From the cell containing the given text, extract its center point as (X, Y) coordinate. 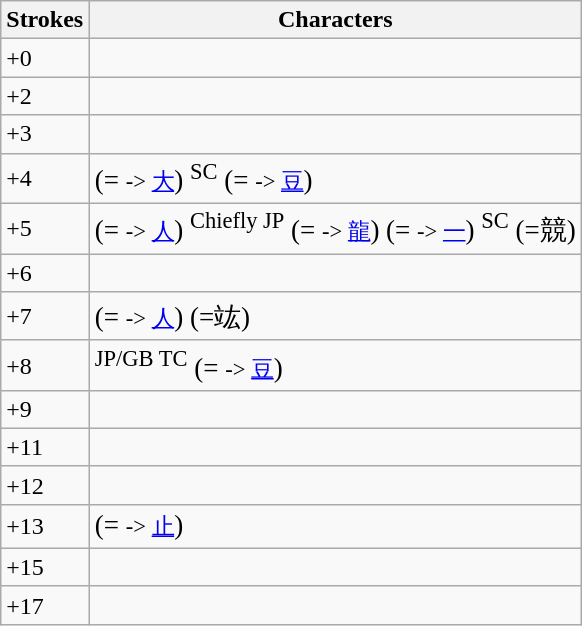
+15 (45, 567)
+4 (45, 178)
+6 (45, 273)
+2 (45, 96)
+12 (45, 485)
+17 (45, 605)
+11 (45, 447)
(= -> 人) Chiefly JP (= -> 龍) (= -> 一) SC (=競) (336, 228)
+9 (45, 409)
(= -> 大) SC (= -> 豆) (336, 178)
Strokes (45, 20)
+3 (45, 134)
+5 (45, 228)
+13 (45, 526)
JP/GB TC (= -> 豆) (336, 365)
Characters (336, 20)
+7 (45, 316)
+8 (45, 365)
+0 (45, 58)
(= -> 止) (336, 526)
(= -> 人) (=竑) (336, 316)
